Return the (x, y) coordinate for the center point of the cell that contains the specified text.  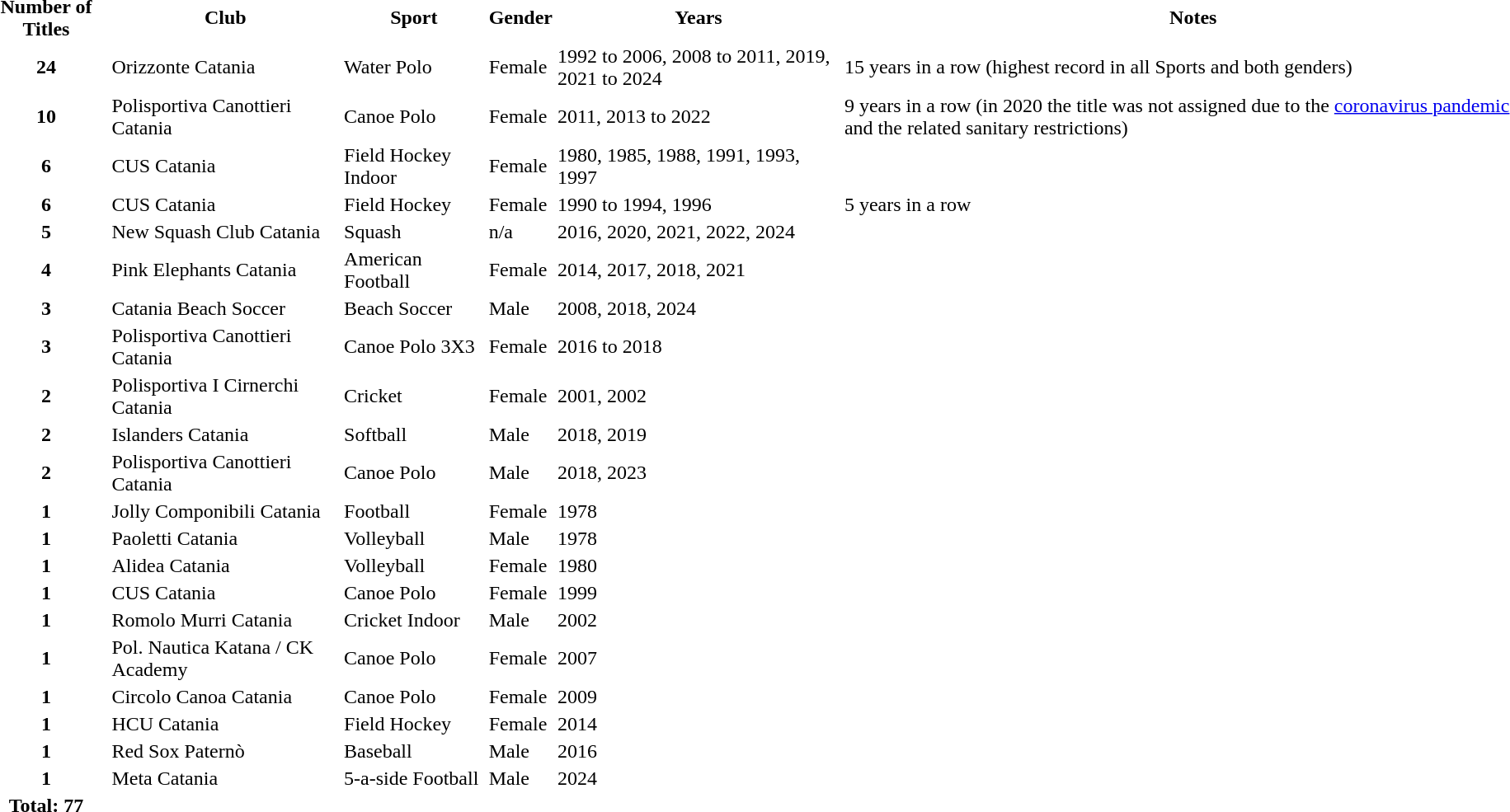
2018, 2023 (698, 473)
2011, 2013 to 2022 (698, 117)
Canoe Polo 3X3 (414, 346)
Circolo Canoa Catania (226, 697)
HCU Catania (226, 724)
Field Hockey Indoor (414, 167)
2014, 2017, 2018, 2021 (698, 270)
2016 (698, 751)
Red Sox Paternò (226, 751)
Pol. Nautica Katana / CK Academy (226, 658)
Orizzonte Catania (226, 68)
Paoletti Catania (226, 538)
Beach Soccer (414, 308)
2002 (698, 620)
Polisportiva I Cirnerchi Catania (226, 396)
Islanders Catania (226, 434)
Jolly Componibili Catania (226, 511)
1990 to 1994, 1996 (698, 204)
2009 (698, 697)
2008, 2018, 2024 (698, 308)
2018, 2019 (698, 434)
1999 (698, 593)
Alidea Catania (226, 566)
1980 (698, 566)
Squash (414, 232)
Catania Beach Soccer (226, 308)
5-a-side Football (414, 778)
1992 to 2006, 2008 to 2011, 2019, 2021 to 2024 (698, 68)
2014 (698, 724)
Football (414, 511)
Pink Elephants Catania (226, 270)
Meta Catania (226, 778)
Softball (414, 434)
n/a (520, 232)
2007 (698, 658)
American Football (414, 270)
Baseball (414, 751)
2024 (698, 778)
Cricket Indoor (414, 620)
2016, 2020, 2021, 2022, 2024 (698, 232)
2001, 2002 (698, 396)
Romolo Murri Catania (226, 620)
1980, 1985, 1988, 1991, 1993, 1997 (698, 167)
New Squash Club Catania (226, 232)
2016 to 2018 (698, 346)
Cricket (414, 396)
Water Polo (414, 68)
